Provide the (x, y) coordinate of the cell's center where the given text is located.  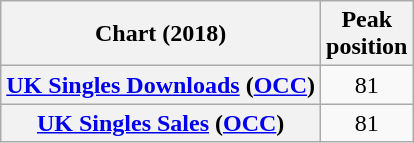
Peakposition (367, 34)
Chart (2018) (161, 34)
UK Singles Sales (OCC) (161, 123)
UK Singles Downloads (OCC) (161, 85)
